Determine the [x, y] coordinate at the center of the cell enclosing the given text.  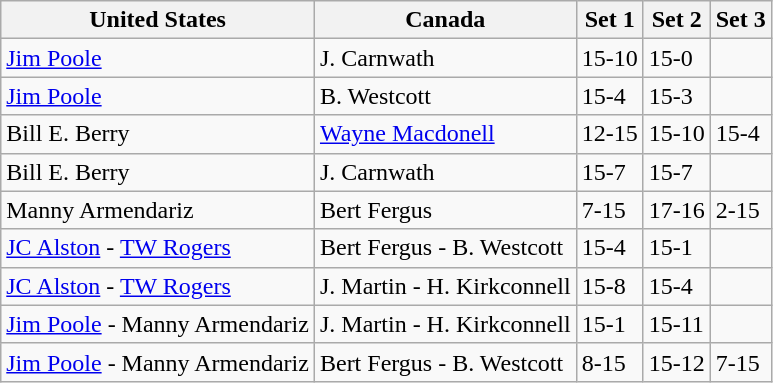
15-8 [610, 286]
15-0 [676, 58]
12-15 [610, 134]
Set 1 [610, 20]
Manny Armendariz [158, 210]
Wayne Macdonell [445, 134]
B. Westcott [445, 96]
United States [158, 20]
8-15 [610, 362]
15-12 [676, 362]
Set 2 [676, 20]
15-11 [676, 324]
17-16 [676, 210]
2-15 [740, 210]
15-3 [676, 96]
Bert Fergus [445, 210]
Canada [445, 20]
Set 3 [740, 20]
